Pinpoint the cell where the given text exists, returning its [x, y] midpoint coordinate. 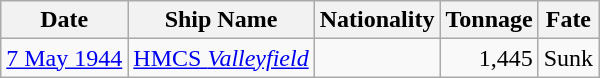
Tonnage [489, 20]
Fate [568, 20]
Nationality [377, 20]
HMCS Valleyfield [221, 58]
Sunk [568, 58]
1,445 [489, 58]
Ship Name [221, 20]
Date [64, 20]
7 May 1944 [64, 58]
